For the text-containing cell, return its midpoint in [X, Y] coordinate format. 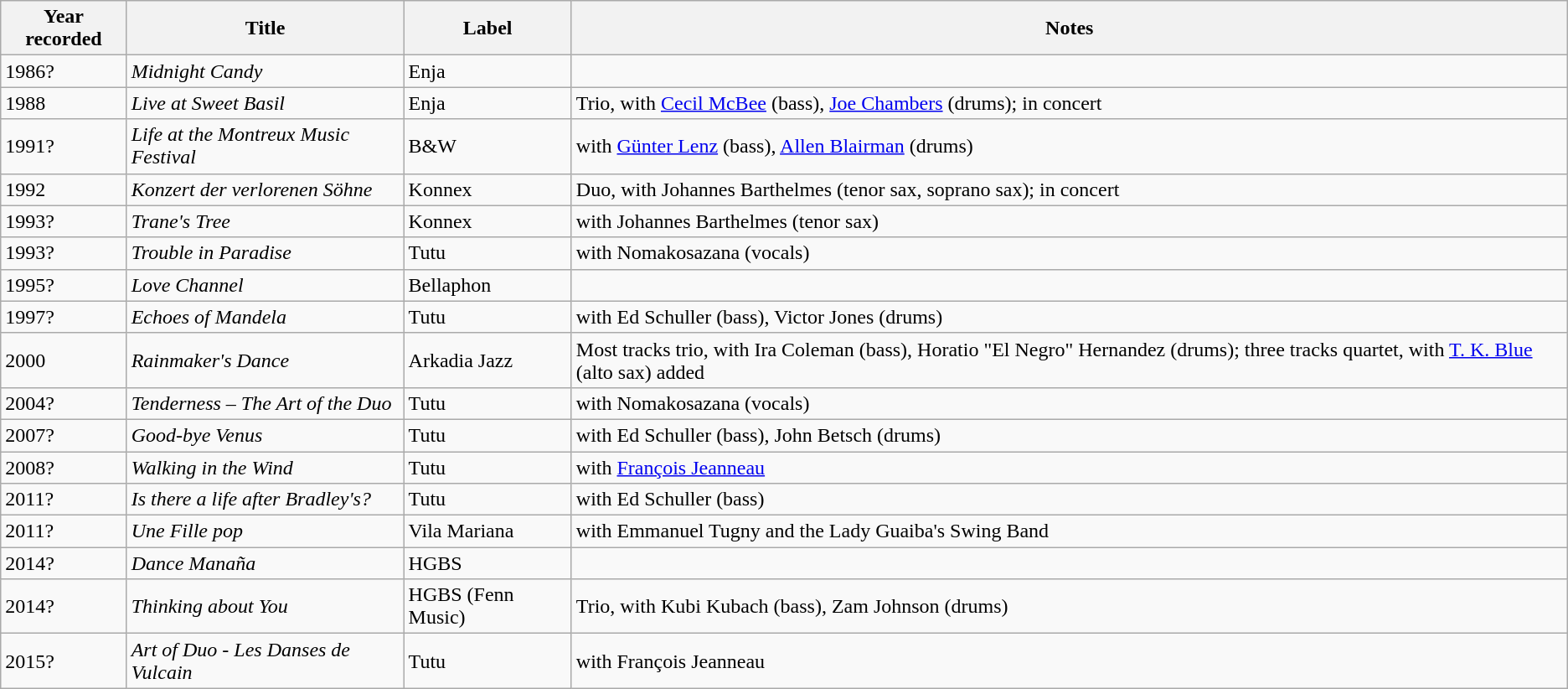
2015? [64, 661]
with Ed Schuller (bass), John Betsch (drums) [1069, 435]
with Johannes Barthelmes (tenor sax) [1069, 221]
Notes [1069, 28]
Title [265, 28]
Walking in the Wind [265, 467]
Tenderness – The Art of the Duo [265, 403]
1995? [64, 285]
Year recorded [64, 28]
Duo, with Johannes Barthelmes (tenor sax, soprano sax); in concert [1069, 189]
2007? [64, 435]
Rainmaker's Dance [265, 360]
Live at Sweet Basil [265, 103]
2004? [64, 403]
with Emmanuel Tugny and the Lady Guaiba's Swing Band [1069, 531]
Thinking about You [265, 607]
Bellaphon [487, 285]
Life at the Montreux Music Festival [265, 146]
Une Fille pop [265, 531]
HGBS (Fenn Music) [487, 607]
1992 [64, 189]
Midnight Candy [265, 71]
with Günter Lenz (bass), Allen Blairman (drums) [1069, 146]
2008? [64, 467]
B&W [487, 146]
Trio, with Kubi Kubach (bass), Zam Johnson (drums) [1069, 607]
Arkadia Jazz [487, 360]
Konzert der verlorenen Söhne [265, 189]
Trane's Tree [265, 221]
Is there a life after Bradley's? [265, 500]
Art of Duo - Les Danses de Vulcain [265, 661]
Echoes of Mandela [265, 317]
Trio, with Cecil McBee (bass), Joe Chambers (drums); in concert [1069, 103]
Good-bye Venus [265, 435]
1986? [64, 71]
Trouble in Paradise [265, 253]
with Ed Schuller (bass) [1069, 500]
HGBS [487, 563]
Most tracks trio, with Ira Coleman (bass), Horatio "El Negro" Hernandez (drums); three tracks quartet, with T. K. Blue (alto sax) added [1069, 360]
Label [487, 28]
2000 [64, 360]
1997? [64, 317]
Love Channel [265, 285]
Vila Mariana [487, 531]
with Ed Schuller (bass), Victor Jones (drums) [1069, 317]
Dance Manaña [265, 563]
1991? [64, 146]
1988 [64, 103]
